Scan for the cell matching the given text and deliver its [X, Y] coordinate at center. 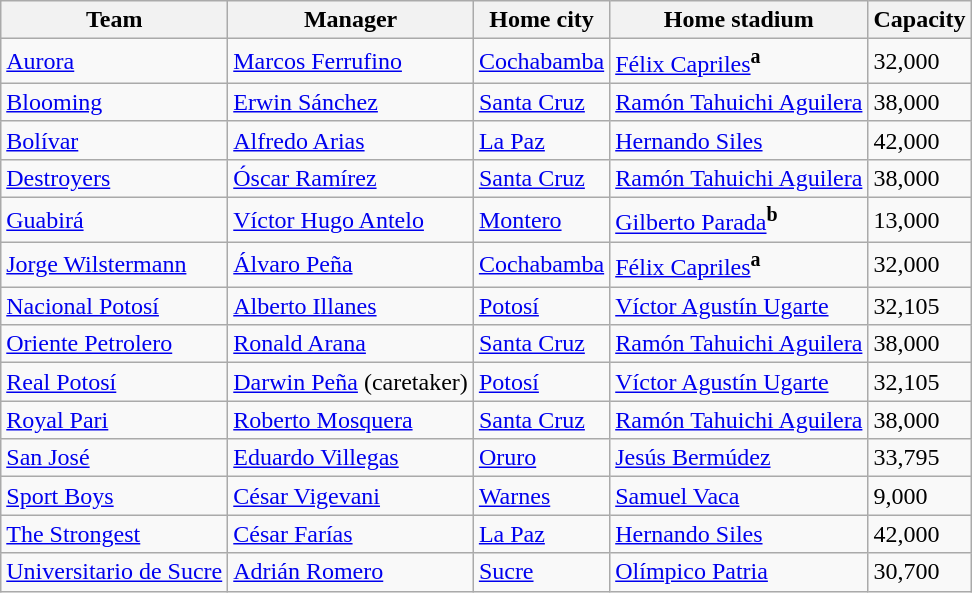
Real Potosí [114, 382]
Jorge Wilstermann [114, 264]
Óscar Ramírez [351, 178]
Royal Pari [114, 420]
Alfredo Arias [351, 140]
César Farías [351, 534]
San José [114, 458]
Marcos Ferrufino [351, 62]
Roberto Mosquera [351, 420]
Capacity [920, 20]
Destroyers [114, 178]
30,700 [920, 572]
Manager [351, 20]
Sport Boys [114, 496]
Oruro [541, 458]
Home stadium [739, 20]
Home city [541, 20]
Alberto Illanes [351, 306]
Team [114, 20]
Universitario de Sucre [114, 572]
Montero [541, 220]
Guabirá [114, 220]
Aurora [114, 62]
The Strongest [114, 534]
Bolívar [114, 140]
Nacional Potosí [114, 306]
Jesús Bermúdez [739, 458]
César Vigevani [351, 496]
Blooming [114, 102]
Gilberto Paradab [739, 220]
Oriente Petrolero [114, 344]
Ronald Arana [351, 344]
33,795 [920, 458]
Samuel Vaca [739, 496]
Darwin Peña (caretaker) [351, 382]
Adrián Romero [351, 572]
Warnes [541, 496]
Erwin Sánchez [351, 102]
Álvaro Peña [351, 264]
Víctor Hugo Antelo [351, 220]
Sucre [541, 572]
Olímpico Patria [739, 572]
Eduardo Villegas [351, 458]
13,000 [920, 220]
9,000 [920, 496]
